Capture the cell that displays the provided text and extract its (x, y) central coordinate. 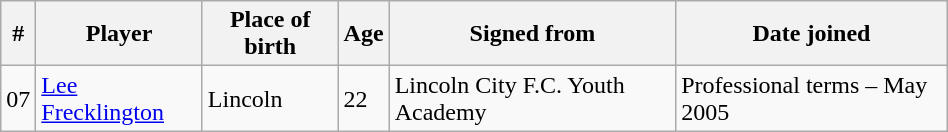
07 (18, 98)
Age (364, 34)
Place of birth (270, 34)
Date joined (812, 34)
# (18, 34)
22 (364, 98)
Signed from (532, 34)
Lincoln City F.C. Youth Academy (532, 98)
Player (120, 34)
Professional terms – May 2005 (812, 98)
Lee Frecklington (120, 98)
Lincoln (270, 98)
